Search for the cell housing the specified text and yield its [X, Y] center coordinate. 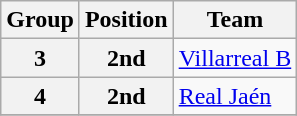
Villarreal B [235, 58]
Team [235, 20]
3 [40, 58]
4 [40, 96]
Group [40, 20]
Real Jaén [235, 96]
Position [126, 20]
